Pinpoint the cell where the given text exists, returning its (X, Y) midpoint coordinate. 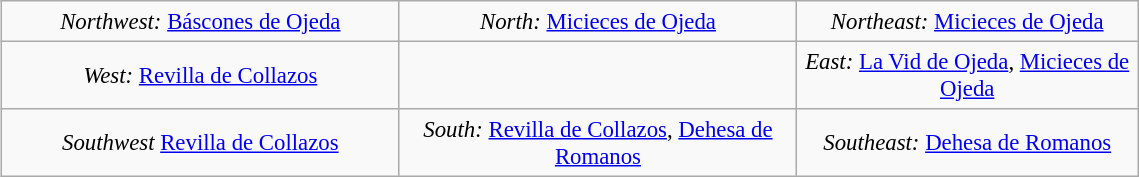
Southeast: Dehesa de Romanos (968, 143)
North: Micieces de Ojeda (598, 21)
West: Revilla de Collazos (201, 75)
East: La Vid de Ojeda, Micieces de Ojeda (968, 75)
Southwest Revilla de Collazos (201, 143)
South: Revilla de Collazos, Dehesa de Romanos (598, 143)
Northwest: Báscones de Ojeda (201, 21)
Northeast: Micieces de Ojeda (968, 21)
